Capture the cell that displays the provided text and extract its [x, y] central coordinate. 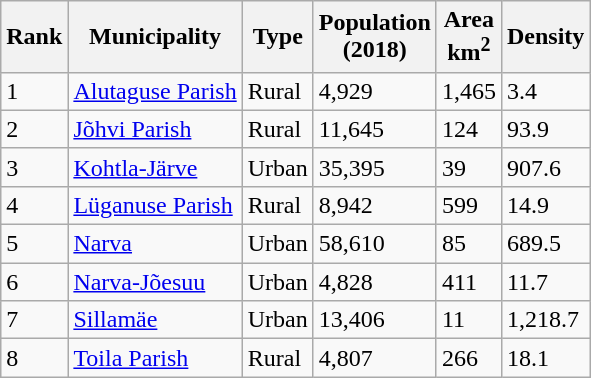
Areakm2 [468, 37]
Density [545, 37]
3 [34, 167]
8,942 [374, 205]
4,828 [374, 282]
14.9 [545, 205]
Narva [155, 244]
4,807 [374, 358]
4 [34, 205]
18.1 [545, 358]
Jõhvi Parish [155, 129]
85 [468, 244]
907.6 [545, 167]
93.9 [545, 129]
Municipality [155, 37]
5 [34, 244]
1 [34, 91]
Type [278, 37]
7 [34, 320]
266 [468, 358]
Kohtla-Järve [155, 167]
411 [468, 282]
6 [34, 282]
689.5 [545, 244]
58,610 [374, 244]
4,929 [374, 91]
39 [468, 167]
Sillamäe [155, 320]
8 [34, 358]
Narva-Jõesuu [155, 282]
1,218.7 [545, 320]
Toila Parish [155, 358]
35,395 [374, 167]
11,645 [374, 129]
Population(2018) [374, 37]
13,406 [374, 320]
1,465 [468, 91]
Alutaguse Parish [155, 91]
3.4 [545, 91]
2 [34, 129]
Rank [34, 37]
124 [468, 129]
599 [468, 205]
11 [468, 320]
Lüganuse Parish [155, 205]
11.7 [545, 282]
